Extract the [X, Y] coordinate from the center of the cell holding the provided text.  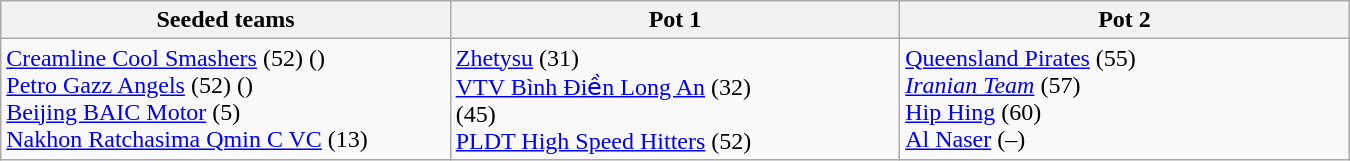
Queensland Pirates (55) Iranian Team (57) Hip Hing (60) Al Naser (–) [1125, 100]
Pot 1 [674, 20]
Pot 2 [1125, 20]
Seeded teams [226, 20]
Creamline Cool Smashers (52) () Petro Gazz Angels (52) () Beijing BAIC Motor (5) Nakhon Ratchasima Qmin C VC (13) [226, 100]
Zhetysu (31) VTV Bình Điền Long An (32) (45) PLDT High Speed Hitters (52) [674, 100]
